Capture the cell that displays the provided text and extract its (x, y) central coordinate. 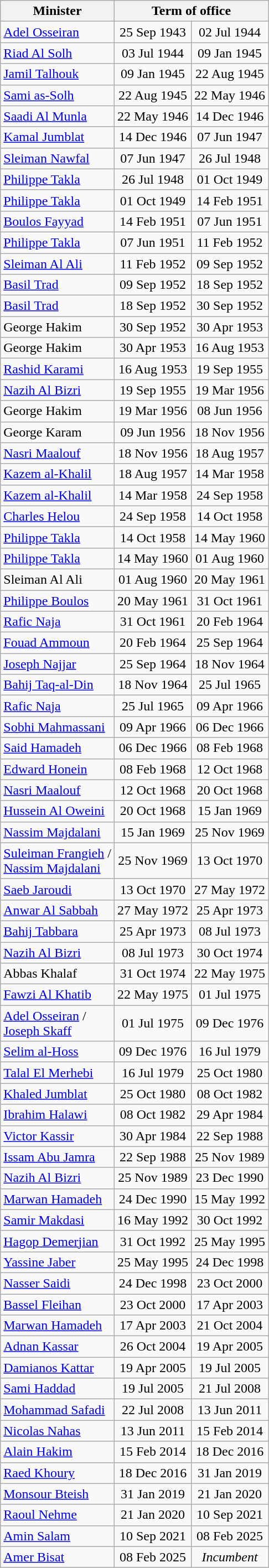
Selim al-Hoss (58, 1052)
Nassim Majdalani (58, 832)
Boulos Fayyad (58, 221)
Abbas Khalaf (58, 974)
Yassine Jaber (58, 1262)
Nicolas Nahas (58, 1431)
Rashid Karami (58, 369)
31 Oct 1974 (153, 974)
Bahij Tabbara (58, 931)
29 Apr 1984 (230, 1115)
21 Jul 2008 (230, 1389)
Sami Haddad (58, 1389)
02 Jul 1944 (230, 32)
25 Sep 1943 (153, 32)
Raoul Nehme (58, 1515)
Talal El Merhebi (58, 1073)
Term of office (191, 11)
Khaled Jumblat (58, 1094)
Suleiman Frangieh /Nassim Majdalani (58, 861)
Issam Abu Jamra (58, 1157)
03 Jul 1944 (153, 53)
Said Hamadeh (58, 748)
26 Oct 2004 (153, 1347)
09 Jun 1956 (153, 432)
Incumbent (230, 1557)
Raed Khoury (58, 1473)
Alain Hakim (58, 1452)
Sobhi Mahmassani (58, 727)
Mohammad Safadi (58, 1410)
Anwar Al Sabbah (58, 910)
Charles Helou (58, 516)
Jamil Talhouk (58, 74)
Bahij Taq-al-Din (58, 685)
24 Dec 1990 (153, 1199)
Victor Kassir (58, 1136)
Hussein Al Oweini (58, 811)
Amer Bisat (58, 1557)
Monsour Bteish (58, 1494)
Samir Makdasi (58, 1220)
08 Jun 1956 (230, 411)
Fouad Ammoun (58, 643)
Nasser Saidi (58, 1283)
31 Oct 1992 (153, 1241)
Saadi Al Munla (58, 116)
23 Dec 1990 (230, 1178)
Damianos Kattar (58, 1368)
Adnan Kassar (58, 1347)
Joseph Najjar (58, 664)
16 May 1992 (153, 1220)
Edward Honein (58, 769)
Riad Al Solh (58, 53)
Minister (58, 11)
Sami as-Solh (58, 95)
Amin Salam (58, 1536)
30 Oct 1992 (230, 1220)
Fawzi Al Khatib (58, 995)
Hagop Demerjian (58, 1241)
Philippe Boulos (58, 600)
30 Oct 1974 (230, 952)
Adel Osseiran /Joseph Skaff (58, 1024)
Ibrahim Halawi (58, 1115)
Saeb Jaroudi (58, 889)
Adel Osseiran (58, 32)
Kamal Jumblat (58, 137)
21 Oct 2004 (230, 1326)
George Karam (58, 432)
Bassel Fleihan (58, 1304)
15 May 1992 (230, 1199)
30 Apr 1984 (153, 1136)
22 Jul 2008 (153, 1410)
Sleiman Nawfal (58, 158)
